Return (X, Y) of the center of cell containing provided text 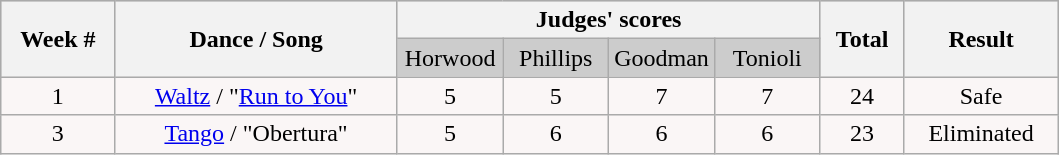
1 (58, 96)
24 (862, 96)
Eliminated (981, 134)
Dance / Song (256, 39)
Phillips (556, 58)
Safe (981, 96)
Goodman (662, 58)
Judges' scores (608, 20)
Tonioli (767, 58)
3 (58, 134)
Tango / "Obertura" (256, 134)
Result (981, 39)
Horwood (450, 58)
Waltz / "Run to You" (256, 96)
Total (862, 39)
23 (862, 134)
Week # (58, 39)
